Provide the (x, y) coordinate of the cell's center where the given text is located.  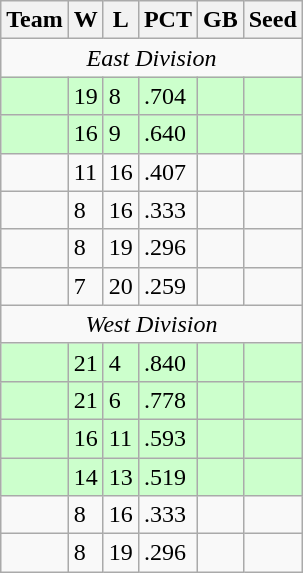
GB (220, 20)
20 (120, 286)
Seed (272, 20)
Team (35, 20)
East Division (152, 58)
.778 (168, 400)
.519 (168, 477)
.259 (168, 286)
PCT (168, 20)
13 (120, 477)
6 (120, 400)
L (120, 20)
West Division (152, 324)
9 (120, 134)
4 (120, 362)
.407 (168, 172)
7 (86, 286)
.704 (168, 96)
.593 (168, 438)
W (86, 20)
14 (86, 477)
.640 (168, 134)
.840 (168, 362)
